Output the [x, y] coordinate of the center of the cell containing the given text.  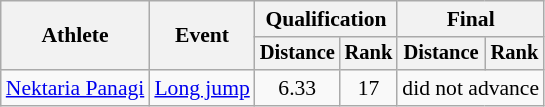
Final [470, 19]
did not advance [470, 88]
Qualification [326, 19]
Athlete [76, 36]
6.33 [298, 88]
Long jump [202, 88]
17 [369, 88]
Event [202, 36]
Nektaria Panagi [76, 88]
